Determine the (X, Y) coordinate at the center of the cell enclosing the given text.  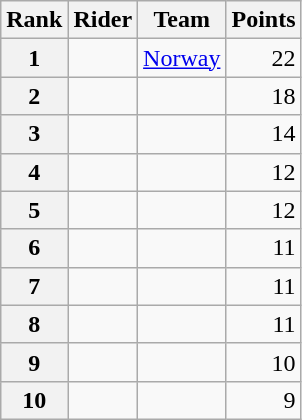
22 (264, 58)
4 (34, 172)
8 (34, 324)
Rank (34, 20)
7 (34, 286)
6 (34, 248)
2 (34, 96)
18 (264, 96)
Points (264, 20)
3 (34, 134)
Rider (103, 20)
14 (264, 134)
Team (182, 20)
5 (34, 210)
Norway (182, 58)
1 (34, 58)
